Provide the [X, Y] coordinate of the cell's center where the given text is located.  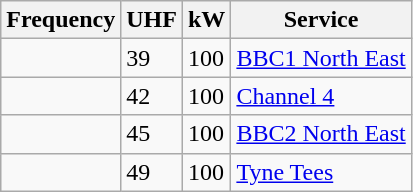
BBC1 North East [321, 58]
45 [152, 134]
42 [152, 96]
Channel 4 [321, 96]
Tyne Tees [321, 172]
kW [206, 20]
UHF [152, 20]
49 [152, 172]
Frequency [61, 20]
39 [152, 58]
Service [321, 20]
BBC2 North East [321, 134]
